Provide the [X, Y] coordinate of the cell's center where the given text is located.  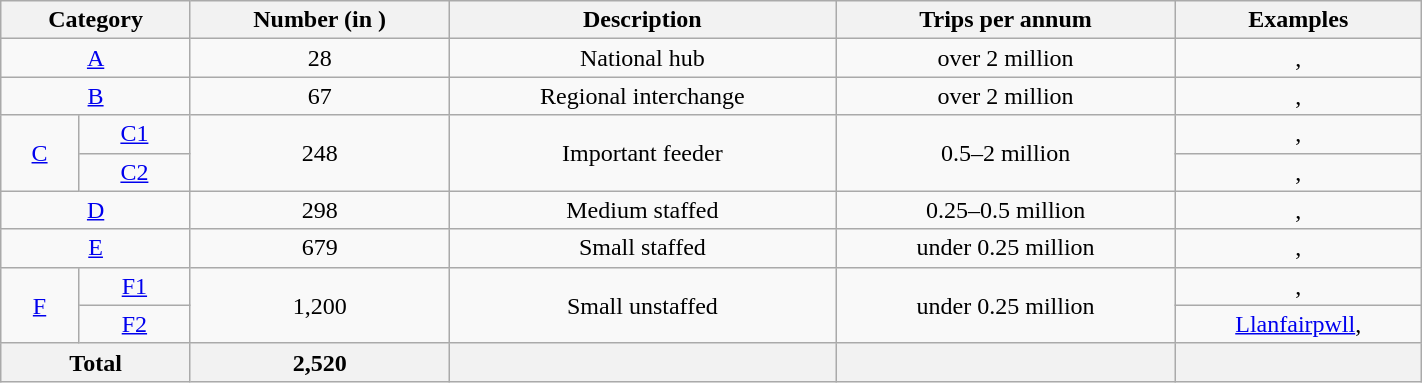
67 [319, 96]
Trips per annum [1006, 20]
Description [642, 20]
F [40, 305]
0.25–0.5 million [1006, 210]
Important feeder [642, 153]
Total [96, 362]
E [96, 248]
2,520 [319, 362]
D [96, 210]
Small unstaffed [642, 305]
Category [96, 20]
F1 [134, 286]
298 [319, 210]
F2 [134, 324]
C1 [134, 134]
C [40, 153]
Medium staffed [642, 210]
National hub [642, 58]
C2 [134, 172]
Number (in ) [319, 20]
1,200 [319, 305]
Llanfairpwll, [1298, 324]
0.5–2 million [1006, 153]
Examples [1298, 20]
Small staffed [642, 248]
28 [319, 58]
A [96, 58]
679 [319, 248]
B [96, 96]
Regional interchange [642, 96]
248 [319, 153]
